Find where the given text appears and provide that cell's center as (X, Y) coordinate. 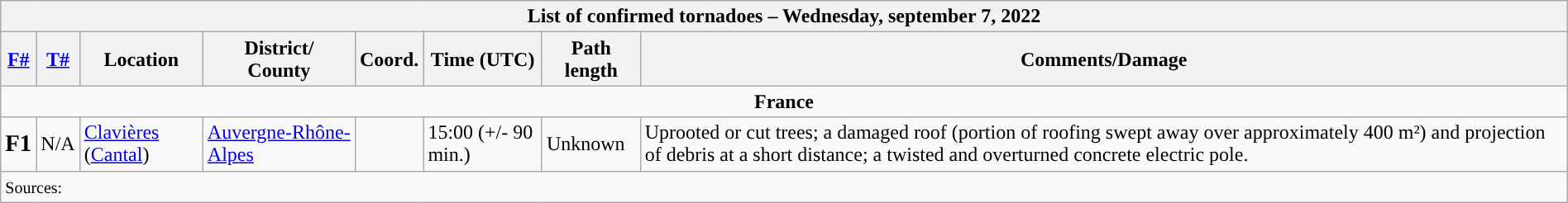
N/A (58, 144)
France (784, 101)
Sources: (784, 186)
Time (UTC) (483, 59)
Comments/Damage (1103, 59)
Auvergne-Rhône-Alpes (279, 144)
Clavières (Cantal) (141, 144)
Coord. (389, 59)
District/County (279, 59)
Location (141, 59)
List of confirmed tornadoes – Wednesday, september 7, 2022 (784, 17)
15:00 (+/- 90 min.) (483, 144)
F1 (18, 144)
Path length (590, 59)
T# (58, 59)
F# (18, 59)
Unknown (590, 144)
